Search for the cell housing the specified text and yield its [X, Y] center coordinate. 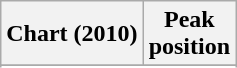
Chart (2010) [72, 34]
Peakposition [189, 34]
